Scan for the cell matching the given text and deliver its [X, Y] coordinate at center. 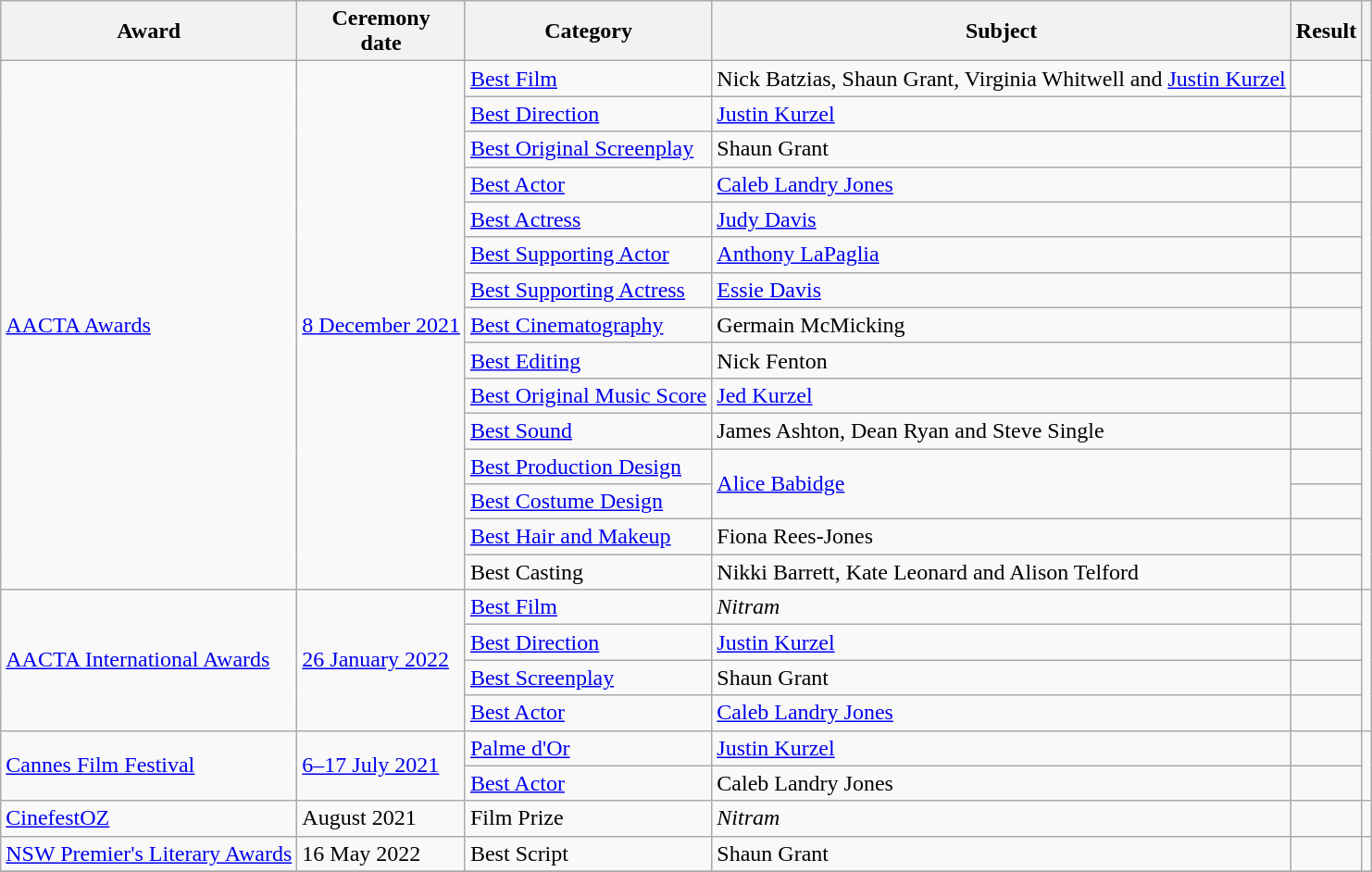
James Ashton, Dean Ryan and Steve Single [1002, 430]
Result [1326, 31]
Alice Babidge [1002, 483]
Best Production Design [588, 466]
Judy Davis [1002, 219]
Germain McMicking [1002, 325]
Best Casting [588, 572]
Jed Kurzel [1002, 395]
AACTA International Awards [149, 660]
Best Supporting Actress [588, 290]
Best Hair and Makeup [588, 537]
Best Original Screenplay [588, 149]
Fiona Rees-Jones [1002, 537]
Best Editing [588, 360]
Film Prize [588, 818]
Nikki Barrett, Kate Leonard and Alison Telford [1002, 572]
Best Sound [588, 430]
Nick Batzias, Shaun Grant, Virginia Whitwell and Justin Kurzel [1002, 79]
Subject [1002, 31]
8 December 2021 [381, 326]
26 January 2022 [381, 660]
CinefestOZ [149, 818]
Best Cinematography [588, 325]
Ceremonydate [381, 31]
Category [588, 31]
August 2021 [381, 818]
Award [149, 31]
Nick Fenton [1002, 360]
Palme d'Or [588, 748]
Best Original Music Score [588, 395]
Best Actress [588, 219]
16 May 2022 [381, 853]
Best Supporting Actor [588, 255]
AACTA Awards [149, 326]
Anthony LaPaglia [1002, 255]
Best Screenplay [588, 678]
Essie Davis [1002, 290]
6–17 July 2021 [381, 766]
Cannes Film Festival [149, 766]
NSW Premier's Literary Awards [149, 853]
Best Costume Design [588, 502]
Best Script [588, 853]
